Identify which cell holds the provided text, then report its [X, Y] central coordinate. 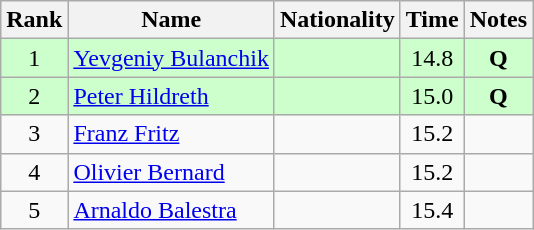
15.0 [432, 96]
Peter Hildreth [172, 96]
Time [432, 20]
3 [34, 134]
Yevgeniy Bulanchik [172, 58]
15.4 [432, 210]
Nationality [337, 20]
Olivier Bernard [172, 172]
2 [34, 96]
4 [34, 172]
Franz Fritz [172, 134]
Arnaldo Balestra [172, 210]
Notes [498, 20]
Name [172, 20]
5 [34, 210]
1 [34, 58]
Rank [34, 20]
14.8 [432, 58]
